Return the [X, Y] coordinate for the center point of the cell that contains the specified text.  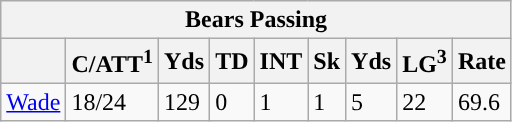
TD [232, 62]
22 [425, 102]
Bears Passing [256, 20]
C/ATT1 [112, 62]
Wade [34, 102]
Rate [482, 62]
129 [184, 102]
18/24 [112, 102]
69.6 [482, 102]
LG3 [425, 62]
Sk [327, 62]
5 [372, 102]
INT [281, 62]
0 [232, 102]
